Output the [x, y] coordinate of the center of the cell containing the given text.  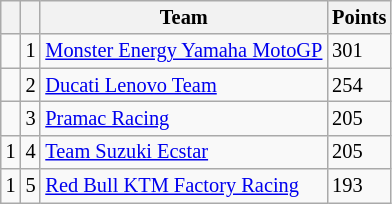
193 [359, 186]
5 [31, 186]
Monster Energy Yamaha MotoGP [184, 51]
Points [359, 17]
3 [31, 118]
301 [359, 51]
2 [31, 85]
4 [31, 152]
Red Bull KTM Factory Racing [184, 186]
Team [184, 17]
Team Suzuki Ecstar [184, 152]
Ducati Lenovo Team [184, 85]
Pramac Racing [184, 118]
254 [359, 85]
